Locate the cell with the specified text and output its (x, y) center coordinate. 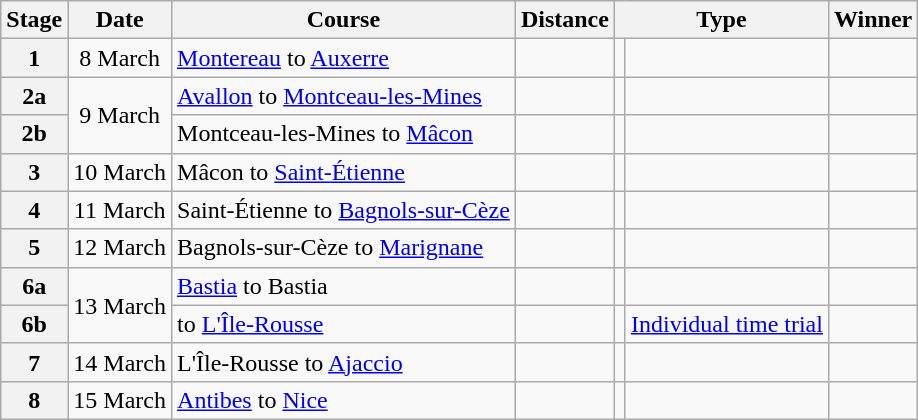
2b (34, 134)
9 March (120, 115)
Montceau-les-Mines to Mâcon (344, 134)
5 (34, 248)
7 (34, 362)
Bastia to Bastia (344, 286)
Date (120, 20)
L'Île-Rousse to Ajaccio (344, 362)
Avallon to Montceau-les-Mines (344, 96)
14 March (120, 362)
6b (34, 324)
Type (721, 20)
Mâcon to Saint-Étienne (344, 172)
Antibes to Nice (344, 400)
1 (34, 58)
13 March (120, 305)
3 (34, 172)
12 March (120, 248)
Bagnols-sur-Cèze to Marignane (344, 248)
Winner (872, 20)
8 (34, 400)
to L'Île-Rousse (344, 324)
Montereau to Auxerre (344, 58)
Course (344, 20)
11 March (120, 210)
Individual time trial (726, 324)
8 March (120, 58)
Stage (34, 20)
10 March (120, 172)
2a (34, 96)
Saint-Étienne to Bagnols-sur-Cèze (344, 210)
15 March (120, 400)
Distance (564, 20)
4 (34, 210)
6a (34, 286)
